Output the [X, Y] coordinate of the center of the cell containing the given text.  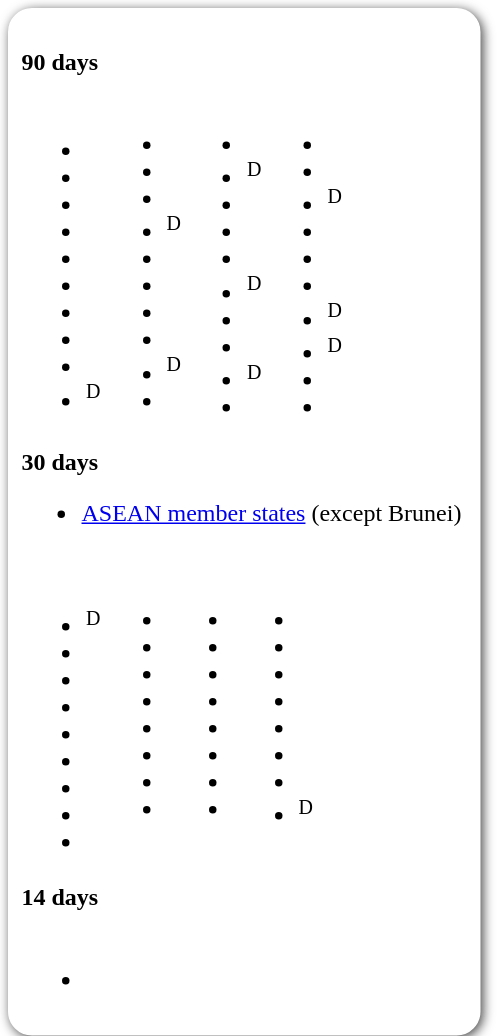
DD [144, 262]
90 days D DD DDD DDD 30 days ASEAN member states (except Brunei) D D 14 days [242, 522]
